Scan for the cell matching the given text and deliver its [X, Y] coordinate at center. 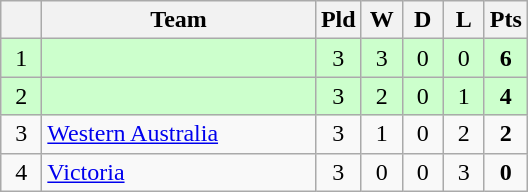
D [422, 20]
L [464, 20]
Team [179, 20]
Pld [338, 20]
Pts [506, 20]
6 [506, 58]
W [382, 20]
Western Australia [179, 134]
Victoria [179, 172]
